Pinpoint the cell where the given text exists, returning its [x, y] midpoint coordinate. 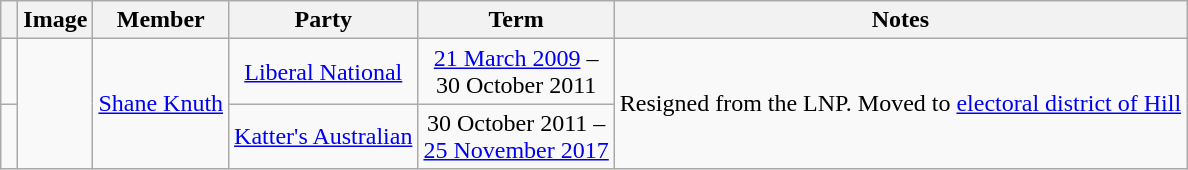
Term [516, 20]
Katter's Australian [324, 136]
21 March 2009 –30 October 2011 [516, 72]
Image [56, 20]
Party [324, 20]
Resigned from the LNP. Moved to electoral district of Hill [900, 104]
Shane Knuth [161, 104]
Liberal National [324, 72]
Member [161, 20]
Notes [900, 20]
30 October 2011 –25 November 2017 [516, 136]
